Scan for the cell matching the given text and deliver its (x, y) coordinate at center. 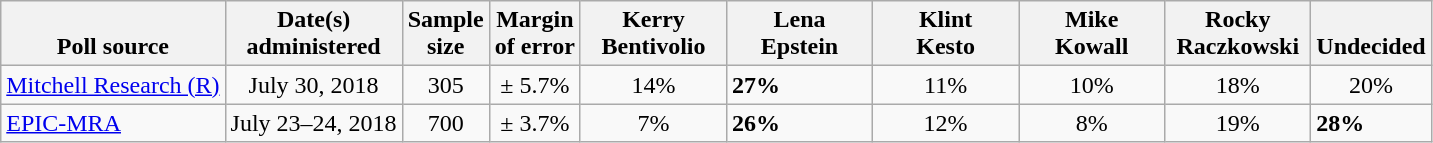
28% (1371, 123)
July 23–24, 2018 (314, 123)
RockyRaczkowski (1238, 34)
± 3.7% (534, 123)
July 30, 2018 (314, 85)
10% (1092, 85)
Mitchell Research (R) (113, 85)
Date(s)administered (314, 34)
± 5.7% (534, 85)
Samplesize (446, 34)
MikeKowall (1092, 34)
19% (1238, 123)
26% (800, 123)
20% (1371, 85)
14% (653, 85)
EPIC-MRA (113, 123)
KlintKesto (946, 34)
305 (446, 85)
Undecided (1371, 34)
KerryBentivolio (653, 34)
7% (653, 123)
27% (800, 85)
700 (446, 123)
8% (1092, 123)
18% (1238, 85)
11% (946, 85)
Poll source (113, 34)
LenaEpstein (800, 34)
12% (946, 123)
Marginof error (534, 34)
